Return the (X, Y) coordinate for the center point of the cell that contains the specified text.  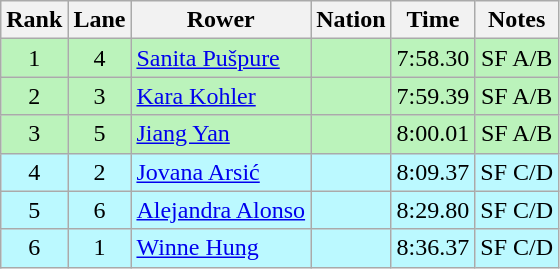
7:59.39 (433, 96)
Rower (221, 20)
Time (433, 20)
Sanita Pušpure (221, 58)
8:00.01 (433, 134)
Lane (100, 20)
Kara Kohler (221, 96)
8:36.37 (433, 248)
8:09.37 (433, 172)
Jiang Yan (221, 134)
Jovana Arsić (221, 172)
Alejandra Alonso (221, 210)
Rank (34, 20)
Winne Hung (221, 248)
Notes (517, 20)
8:29.80 (433, 210)
7:58.30 (433, 58)
Nation (351, 20)
